Find where the given text appears and provide that cell's center as (x, y) coordinate. 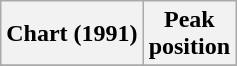
Chart (1991) (72, 34)
Peakposition (189, 34)
